Scan for the cell matching the given text and deliver its [X, Y] coordinate at center. 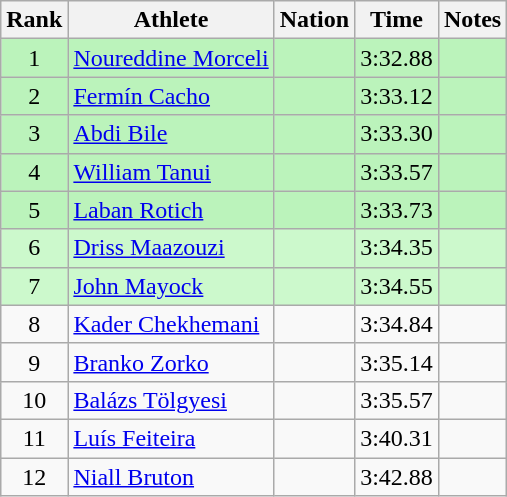
3:40.31 [397, 438]
Notes [472, 20]
9 [34, 362]
10 [34, 400]
Laban Rotich [171, 210]
Balázs Tölgyesi [171, 400]
Fermín Cacho [171, 96]
Niall Bruton [171, 477]
1 [34, 58]
3:35.57 [397, 400]
4 [34, 172]
2 [34, 96]
Abdi Bile [171, 134]
3:34.55 [397, 286]
5 [34, 210]
Noureddine Morceli [171, 58]
3:35.14 [397, 362]
Luís Feiteira [171, 438]
William Tanui [171, 172]
Time [397, 20]
John Mayock [171, 286]
3:34.84 [397, 324]
7 [34, 286]
Rank [34, 20]
Nation [314, 20]
11 [34, 438]
8 [34, 324]
6 [34, 248]
Branko Zorko [171, 362]
12 [34, 477]
3:33.73 [397, 210]
3:32.88 [397, 58]
3:33.30 [397, 134]
3:33.57 [397, 172]
3:34.35 [397, 248]
3:42.88 [397, 477]
3 [34, 134]
Driss Maazouzi [171, 248]
3:33.12 [397, 96]
Athlete [171, 20]
Kader Chekhemani [171, 324]
